Identify which cell holds the provided text, then report its [X, Y] central coordinate. 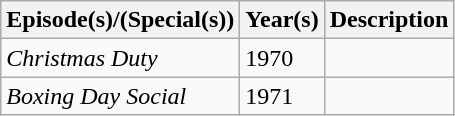
Christmas Duty [120, 58]
1971 [282, 96]
Description [389, 20]
Year(s) [282, 20]
Episode(s)/(Special(s)) [120, 20]
Boxing Day Social [120, 96]
1970 [282, 58]
